Find where the given text appears and provide that cell's center as (x, y) coordinate. 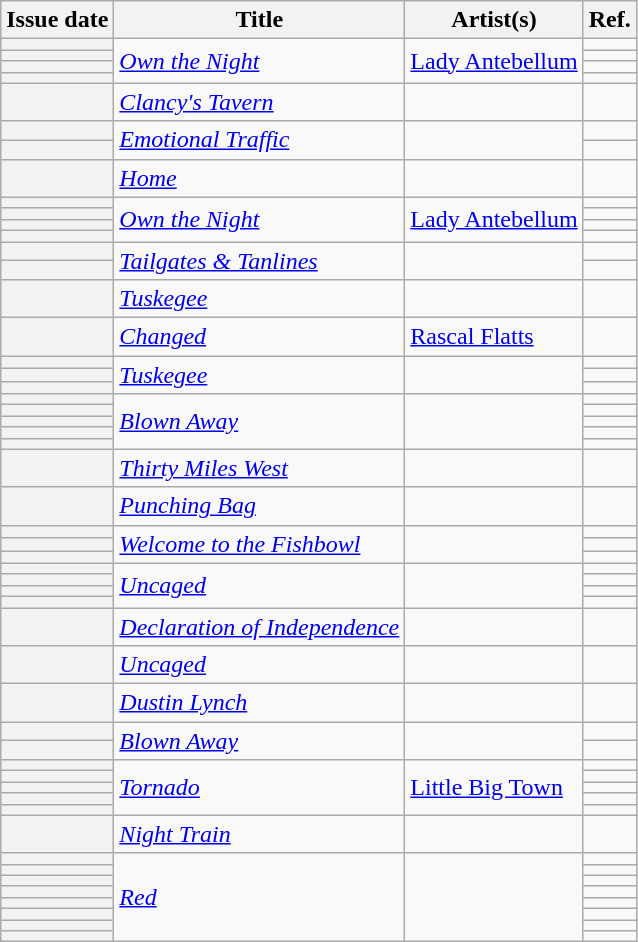
Issue date (58, 20)
Little Big Town (494, 788)
Emotional Traffic (260, 140)
Artist(s) (494, 20)
Punching Bag (260, 506)
Night Train (260, 834)
Dustin Lynch (260, 703)
Welcome to the Fishbowl (260, 544)
Ref. (610, 20)
Tornado (260, 788)
Thirty Miles West (260, 468)
Declaration of Independence (260, 627)
Title (260, 20)
Tailgates & Tanlines (260, 261)
Red (260, 897)
Changed (260, 337)
Rascal Flatts (494, 337)
Clancy's Tavern (260, 102)
Home (260, 178)
